Locate the cell with the specified text and output its (x, y) center coordinate. 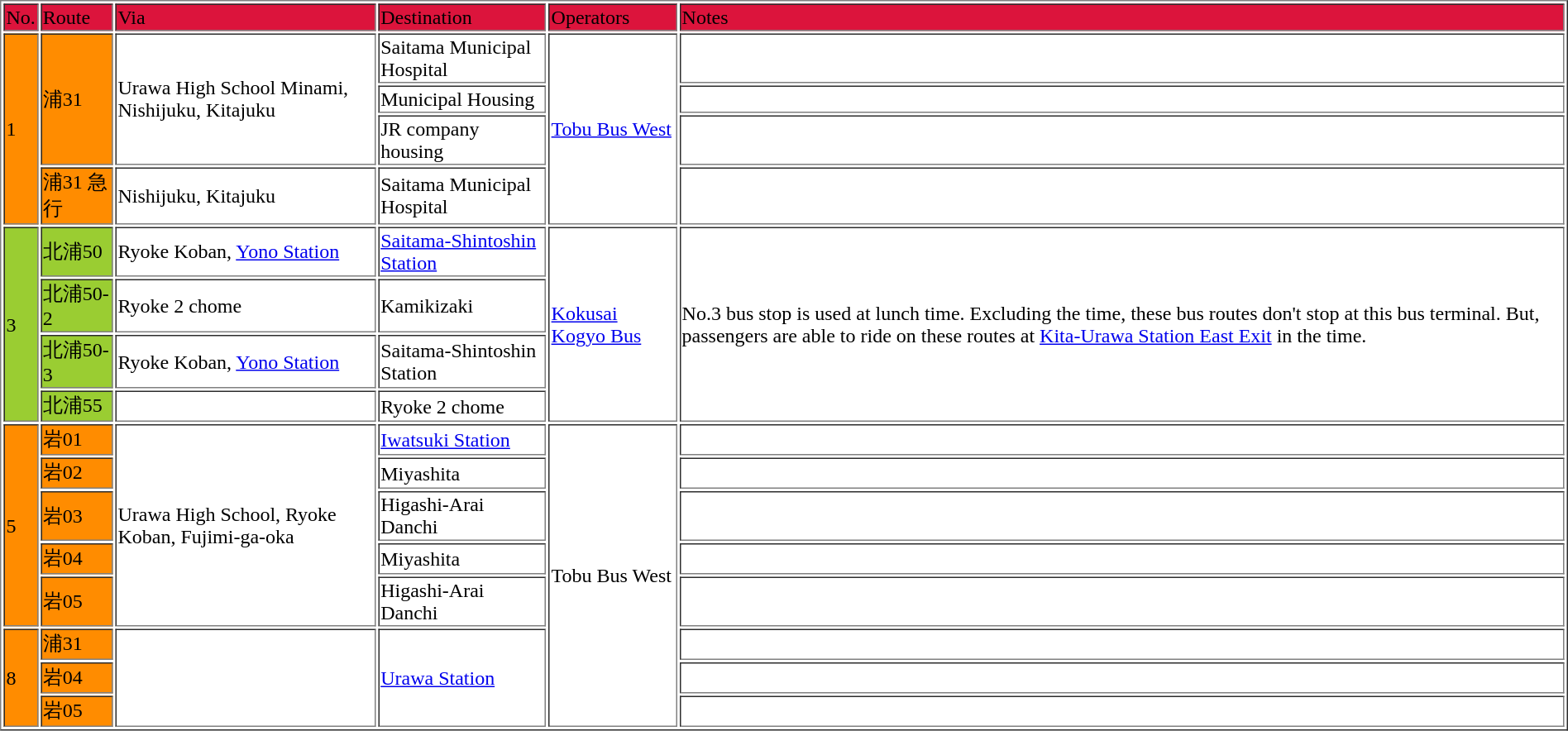
JR company housing (461, 141)
3 (20, 324)
8 (20, 677)
Operators (614, 17)
北浦50-3 (77, 361)
Via (245, 17)
1 (20, 129)
北浦50-2 (77, 306)
岩03 (77, 516)
Notes (1122, 17)
Nishijuku, Kitajuku (245, 195)
Urawa High School Minami, Nishijuku, Kitajuku (245, 99)
Urawa Station (461, 677)
Kokusai Kogyo Bus (614, 324)
浦31 急行 (77, 195)
北浦50 (77, 251)
北浦55 (77, 406)
Route (77, 17)
Destination (461, 17)
Municipal Housing (461, 99)
Kamikizaki (461, 306)
Urawa High School, Ryoke Koban, Fujimi-ga-oka (245, 525)
No. (20, 17)
岩01 (77, 440)
5 (20, 525)
岩02 (77, 474)
Iwatsuki Station (461, 440)
